Find where the given text appears and provide that cell's center as [x, y] coordinate. 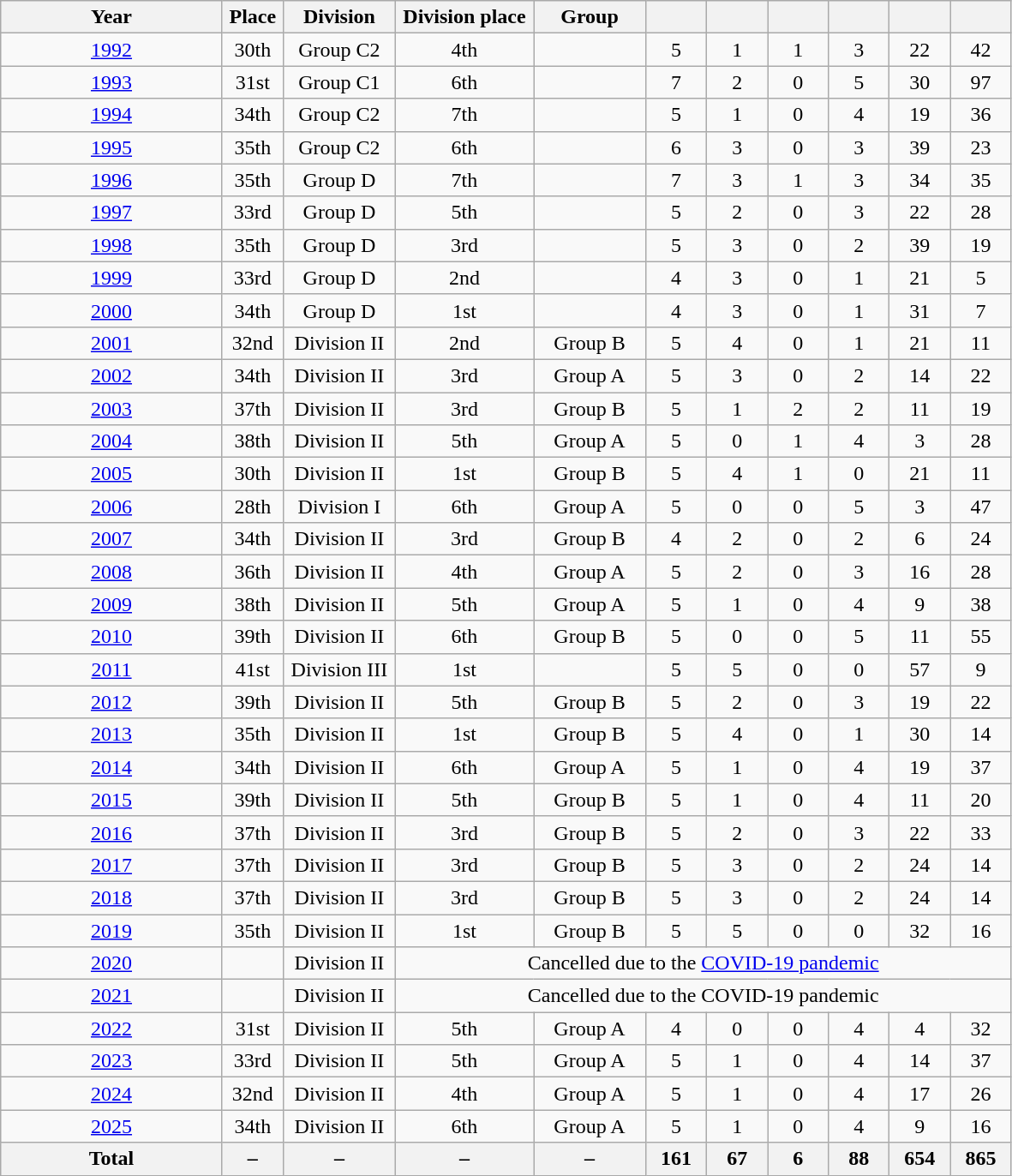
2003 [111, 409]
33 [980, 832]
2007 [111, 539]
2018 [111, 897]
23 [980, 147]
17 [920, 1094]
1995 [111, 147]
1998 [111, 245]
31 [920, 310]
865 [980, 1159]
Year [111, 17]
2021 [111, 996]
Group [590, 17]
20 [980, 800]
Division place [464, 17]
42 [980, 50]
1992 [111, 50]
55 [980, 637]
2013 [111, 735]
Place [252, 17]
2016 [111, 832]
2023 [111, 1061]
Group C1 [339, 82]
36th [252, 572]
88 [859, 1159]
Division III [339, 669]
1999 [111, 278]
28th [252, 507]
26 [980, 1094]
2024 [111, 1094]
2014 [111, 767]
1994 [111, 115]
36 [980, 115]
57 [920, 669]
97 [980, 82]
654 [920, 1159]
1996 [111, 180]
Division I [339, 507]
Total [111, 1159]
2022 [111, 1029]
2019 [111, 930]
2004 [111, 441]
1997 [111, 213]
Division [339, 17]
2015 [111, 800]
2005 [111, 474]
41st [252, 669]
2008 [111, 572]
2002 [111, 375]
34 [920, 180]
2009 [111, 604]
67 [737, 1159]
2025 [111, 1126]
2020 [111, 963]
1993 [111, 82]
38 [980, 604]
2017 [111, 865]
2010 [111, 637]
35 [980, 180]
2006 [111, 507]
2001 [111, 343]
161 [677, 1159]
2000 [111, 310]
2012 [111, 702]
47 [980, 507]
2011 [111, 669]
